For the text-containing cell, return its midpoint in (X, Y) coordinate format. 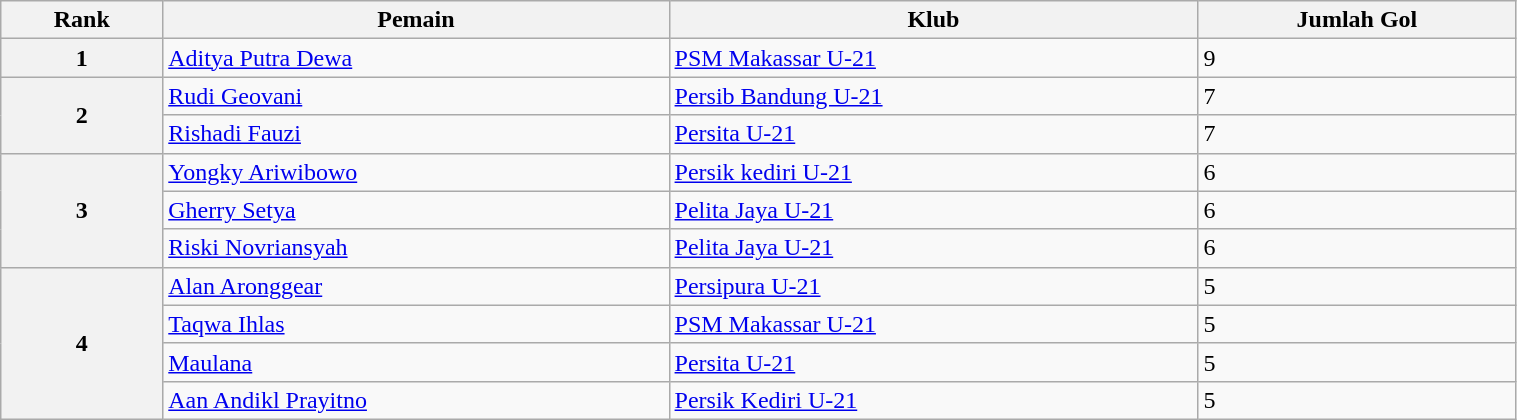
2 (82, 115)
9 (1357, 58)
Maulana (416, 362)
Rishadi Fauzi (416, 134)
Klub (934, 20)
3 (82, 210)
Jumlah Gol (1357, 20)
Rank (82, 20)
Rudi Geovani (416, 96)
Alan Aronggear (416, 286)
4 (82, 343)
Riski Novriansyah (416, 248)
Persipura U-21 (934, 286)
Pemain (416, 20)
1 (82, 58)
Taqwa Ihlas (416, 324)
Persik Kediri U-21 (934, 400)
Persik kediri U-21 (934, 172)
Aditya Putra Dewa (416, 58)
Aan Andikl Prayitno (416, 400)
Yongky Ariwibowo (416, 172)
Persib Bandung U-21 (934, 96)
Gherry Setya (416, 210)
